Capture the cell that displays the provided text and extract its [X, Y] central coordinate. 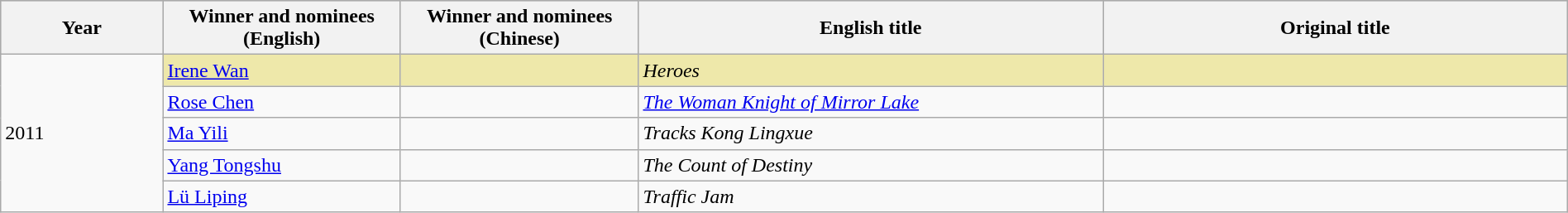
Irene Wan [282, 70]
Winner and nominees(English) [282, 28]
English title [871, 28]
Traffic Jam [871, 196]
Year [82, 28]
Lü Liping [282, 196]
Rose Chen [282, 102]
Tracks Kong Lingxue [871, 133]
The Count of Destiny [871, 165]
Original title [1336, 28]
Yang Tongshu [282, 165]
2011 [82, 133]
Ma Yili [282, 133]
The Woman Knight of Mirror Lake [871, 102]
Heroes [871, 70]
Winner and nominees(Chinese) [519, 28]
